Detect which cell encompasses the target text, then output its (x, y) center coordinate. 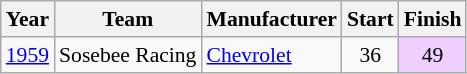
Team (128, 19)
Manufacturer (271, 19)
36 (370, 55)
Finish (433, 19)
49 (433, 55)
Start (370, 19)
Year (28, 19)
Sosebee Racing (128, 55)
1959 (28, 55)
Chevrolet (271, 55)
